Locate the cell with the specified text and output its [x, y] center coordinate. 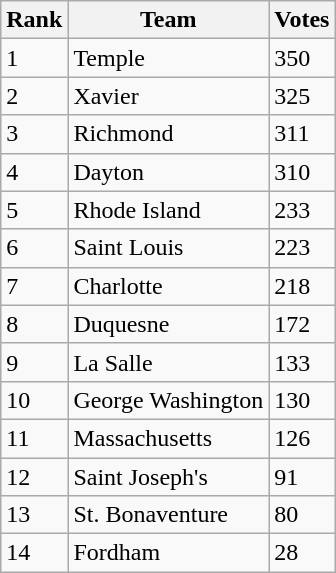
Charlotte [168, 286]
126 [302, 438]
Dayton [168, 172]
233 [302, 210]
223 [302, 248]
Temple [168, 58]
11 [34, 438]
8 [34, 324]
Duquesne [168, 324]
218 [302, 286]
Team [168, 20]
9 [34, 362]
3 [34, 134]
5 [34, 210]
St. Bonaventure [168, 515]
130 [302, 400]
Rhode Island [168, 210]
Saint Louis [168, 248]
Fordham [168, 553]
13 [34, 515]
Richmond [168, 134]
10 [34, 400]
Saint Joseph's [168, 477]
80 [302, 515]
311 [302, 134]
14 [34, 553]
Xavier [168, 96]
12 [34, 477]
325 [302, 96]
Massachusetts [168, 438]
4 [34, 172]
6 [34, 248]
28 [302, 553]
2 [34, 96]
172 [302, 324]
133 [302, 362]
1 [34, 58]
La Salle [168, 362]
Rank [34, 20]
George Washington [168, 400]
7 [34, 286]
310 [302, 172]
350 [302, 58]
91 [302, 477]
Votes [302, 20]
